Identify which cell holds the provided text, then report its (x, y) central coordinate. 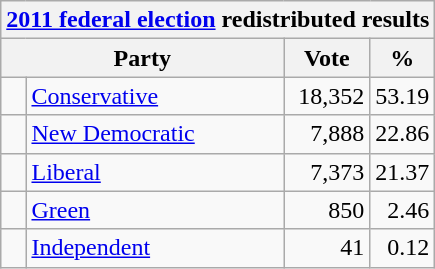
Vote (327, 58)
Liberal (155, 172)
New Democratic (155, 134)
2011 federal election redistributed results (218, 20)
Green (155, 210)
7,888 (327, 134)
0.12 (402, 248)
Independent (155, 248)
2.46 (402, 210)
21.37 (402, 172)
22.86 (402, 134)
Party (142, 58)
Conservative (155, 96)
850 (327, 210)
% (402, 58)
53.19 (402, 96)
7,373 (327, 172)
18,352 (327, 96)
41 (327, 248)
